Return [X, Y] of the center of cell containing provided text 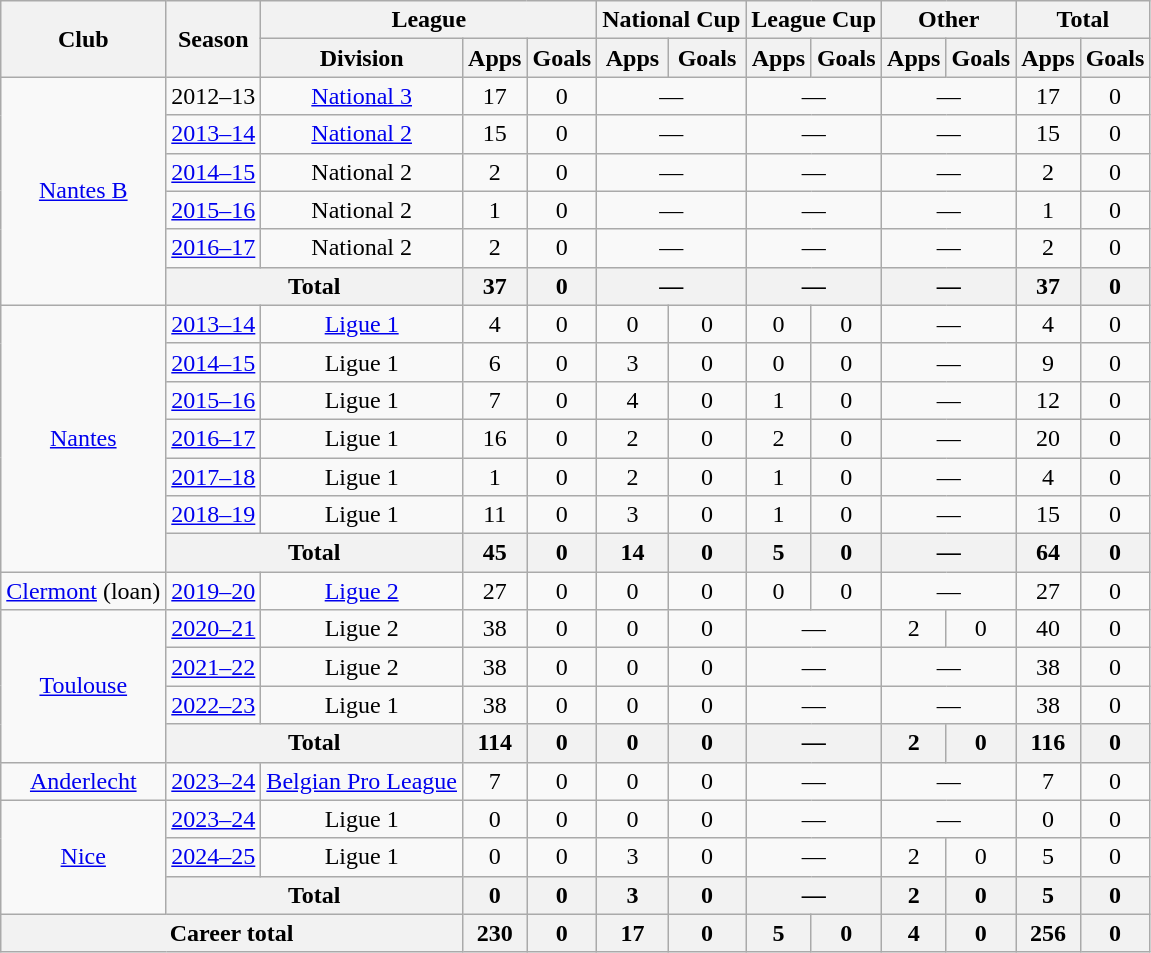
2024–25 [214, 857]
114 [495, 743]
6 [495, 362]
2022–23 [214, 705]
230 [495, 933]
2012–13 [214, 96]
11 [495, 515]
Nantes [84, 438]
64 [1048, 553]
256 [1048, 933]
League [429, 20]
Season [214, 39]
Club [84, 39]
40 [1048, 629]
Toulouse [84, 686]
2019–20 [214, 591]
Anderlecht [84, 781]
14 [633, 553]
Nice [84, 857]
Division [362, 58]
Clermont (loan) [84, 591]
2017–18 [214, 477]
League Cup [814, 20]
National Cup [672, 20]
116 [1048, 743]
20 [1048, 438]
2020–21 [214, 629]
Nantes B [84, 191]
2021–22 [214, 667]
National 3 [362, 96]
9 [1048, 362]
12 [1048, 400]
Other [949, 20]
2018–19 [214, 515]
Career total [232, 933]
16 [495, 438]
45 [495, 553]
Belgian Pro League [362, 781]
